Pinpoint the cell where the given text exists, returning its (X, Y) midpoint coordinate. 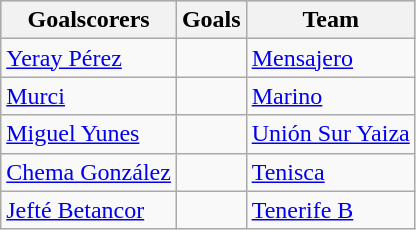
Team (330, 20)
Jefté Betancor (89, 210)
Marino (330, 96)
Goalscorers (89, 20)
Miguel Yunes (89, 134)
Yeray Pérez (89, 58)
Murci (89, 96)
Unión Sur Yaiza (330, 134)
Mensajero (330, 58)
Tenerife B (330, 210)
Chema González (89, 172)
Tenisca (330, 172)
Goals (211, 20)
